Extract the (X, Y) coordinate from the center of the cell holding the provided text.  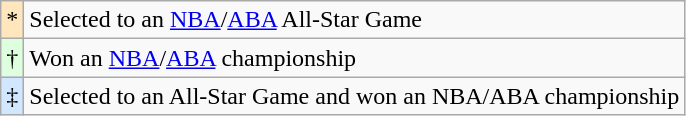
Won an NBA/ABA championship (354, 58)
† (12, 58)
Selected to an NBA/ABA All-Star Game (354, 20)
* (12, 20)
‡ (12, 96)
Selected to an All-Star Game and won an NBA/ABA championship (354, 96)
